Determine the (X, Y) coordinate at the center of the cell enclosing the given text.  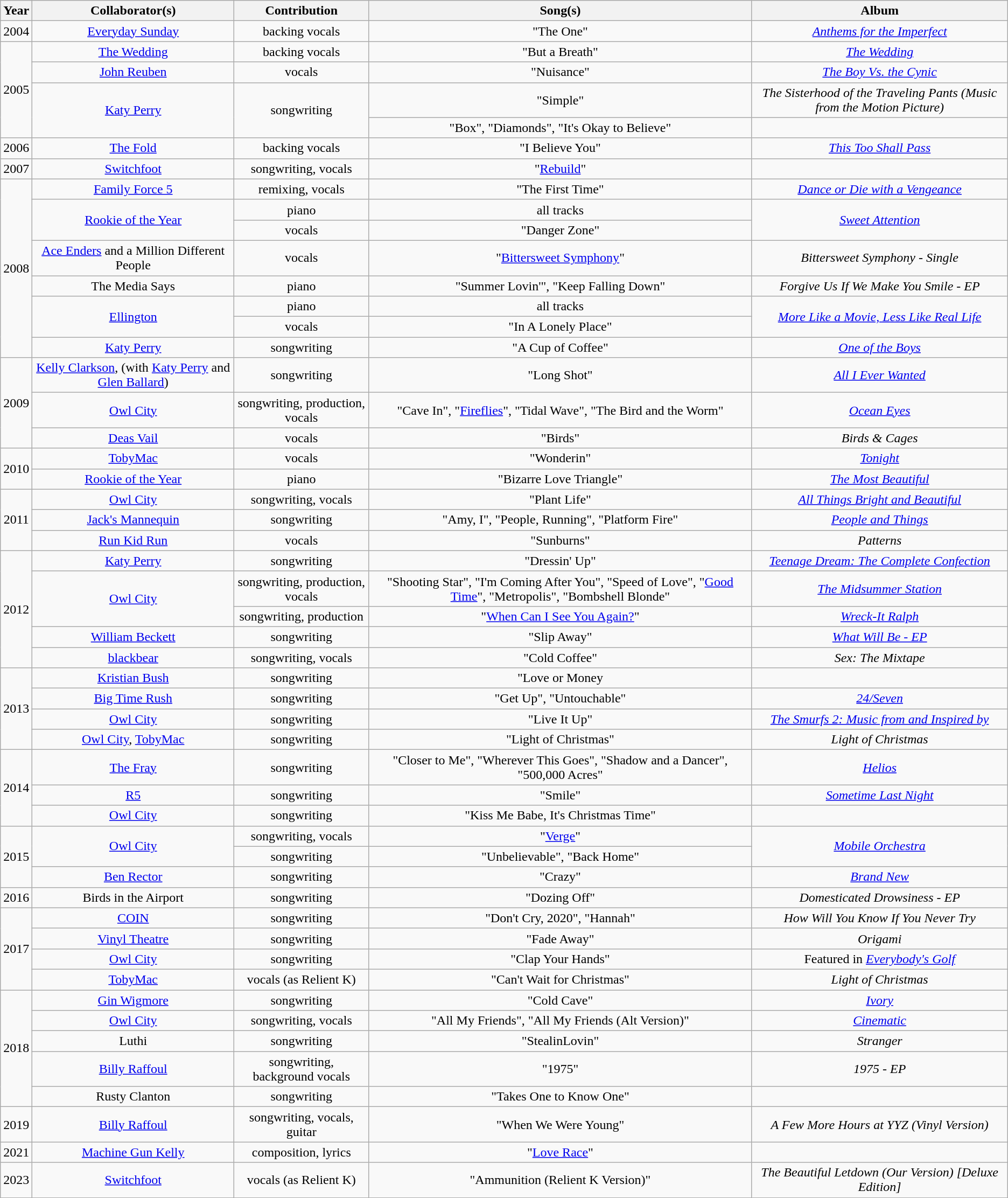
"Box", "Diamonds", "It's Okay to Believe" (560, 128)
What Will Be - EP (880, 637)
Collaborator(s) (134, 11)
"Verge" (560, 836)
"Closer to Me", "Wherever This Goes", "Shadow and a Dancer", "500,000 Acres" (560, 767)
Luthi (134, 1041)
The Midsummer Station (880, 588)
How Will You Know If You Never Try (880, 918)
Birds in the Airport (134, 897)
2012 (16, 609)
"Crazy" (560, 877)
"Amy, I", "People, Running", "Platform Fire" (560, 520)
William Beckett (134, 637)
Sex: The Mixtape (880, 658)
2010 (16, 469)
"Long Shot" (560, 375)
Deas Vail (134, 438)
"Plant Life" (560, 499)
"Clap Your Hands" (560, 959)
Machine Gun Kelly (134, 1152)
COIN (134, 918)
Origami (880, 938)
Ivory (880, 1000)
"In A Lonely Place" (560, 327)
"Cave In", "Fireflies", "Tidal Wave", "The Bird and the Worm" (560, 410)
The Boy Vs. the Cynic (880, 72)
"All My Friends", "All My Friends (Alt Version)" (560, 1021)
Anthems for the Imperfect (880, 31)
"Slip Away" (560, 637)
Forgive Us If We Make You Smile - EP (880, 286)
2006 (16, 148)
2004 (16, 31)
Family Force 5 (134, 189)
"Bittersweet Symphony" (560, 257)
2017 (16, 949)
John Reuben (134, 72)
Album (880, 11)
Rusty Clanton (134, 1097)
R5 (134, 795)
The Fold (134, 148)
"Smile" (560, 795)
Dance or Die with a Vengeance (880, 189)
"A Cup of Coffee" (560, 347)
Birds & Cages (880, 438)
The Smurfs 2: Music from and Inspired by (880, 719)
Patterns (880, 540)
"When Can I See You Again?" (560, 616)
Tonight (880, 458)
songwriting, vocals, guitar (302, 1125)
"StealinLovin" (560, 1041)
Run Kid Run (134, 540)
Brand New (880, 877)
2007 (16, 169)
Teenage Dream: The Complete Confection (880, 561)
"Cold Coffee" (560, 658)
"Unbelievable", "Back Home" (560, 856)
songwriting, production (302, 616)
A Few More Hours at YYZ (Vinyl Version) (880, 1125)
The Most Beautiful (880, 479)
2005 (16, 89)
"Dozing Off" (560, 897)
"Kiss Me Babe, It's Christmas Time" (560, 816)
"But a Breath" (560, 52)
"The One" (560, 31)
"Birds" (560, 438)
"Fade Away" (560, 938)
1975 - EP (880, 1069)
"Get Up", "Untouchable" (560, 699)
Song(s) (560, 11)
2011 (16, 520)
2023 (16, 1180)
"Light of Christmas" (560, 740)
"The First Time" (560, 189)
2013 (16, 709)
"Love or Money (560, 678)
songwriting, background vocals (302, 1069)
Ace Enders and a Million Different People (134, 257)
"Takes One to Know One" (560, 1097)
Owl City, TobyMac (134, 740)
"Love Race" (560, 1152)
Year (16, 11)
"Sunburns" (560, 540)
All I Ever Wanted (880, 375)
Mobile Orchestra (880, 846)
Wreck-It Ralph (880, 616)
"Shooting Star", "I'm Coming After You", "Speed of Love", "Good Time", "Metropolis", "Bombshell Blonde" (560, 588)
"Wonderin" (560, 458)
Everyday Sunday (134, 31)
"Dressin' Up" (560, 561)
2009 (16, 403)
Ben Rector (134, 877)
Gin Wigmore (134, 1000)
"Rebuild" (560, 169)
Cinematic (880, 1021)
"Simple" (560, 100)
"When We Were Young" (560, 1125)
Sweet Attention (880, 220)
2018 (16, 1048)
"I Believe You" (560, 148)
Featured in Everybody's Golf (880, 959)
"1975" (560, 1069)
"Nuisance" (560, 72)
"Don't Cry, 2020", "Hannah" (560, 918)
Vinyl Theatre (134, 938)
"Can't Wait for Christmas" (560, 979)
2008 (16, 268)
remixing, vocals (302, 189)
Contribution (302, 11)
Jack's Mannequin (134, 520)
The Sisterhood of the Traveling Pants (Music from the Motion Picture) (880, 100)
"Danger Zone" (560, 230)
People and Things (880, 520)
2014 (16, 788)
Kristian Bush (134, 678)
Ellington (134, 317)
Big Time Rush (134, 699)
2021 (16, 1152)
Helios (880, 767)
Sometime Last Night (880, 795)
blackbear (134, 658)
24/Seven (880, 699)
"Live It Up" (560, 719)
The Beautiful Letdown (Our Version) [Deluxe Edition] (880, 1180)
"Summer Lovin'", "Keep Falling Down" (560, 286)
"Ammunition (Relient K Version)" (560, 1180)
composition, lyrics (302, 1152)
"Bizarre Love Triangle" (560, 479)
Ocean Eyes (880, 410)
The Fray (134, 767)
This Too Shall Pass (880, 148)
Bittersweet Symphony - Single (880, 257)
All Things Bright and Beautiful (880, 499)
"Cold Cave" (560, 1000)
One of the Boys (880, 347)
The Media Says (134, 286)
2016 (16, 897)
2015 (16, 856)
More Like a Movie, Less Like Real Life (880, 317)
2019 (16, 1125)
Kelly Clarkson, (with Katy Perry and Glen Ballard) (134, 375)
Domesticated Drowsiness - EP (880, 897)
Stranger (880, 1041)
